Search for the cell housing the specified text and yield its (X, Y) center coordinate. 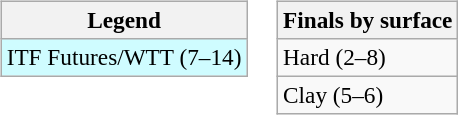
Finals by surface (368, 20)
Clay (5–6) (368, 95)
Legend (124, 20)
Hard (2–8) (368, 57)
ITF Futures/WTT (7–14) (124, 57)
